Locate the cell with the specified text and output its (x, y) center coordinate. 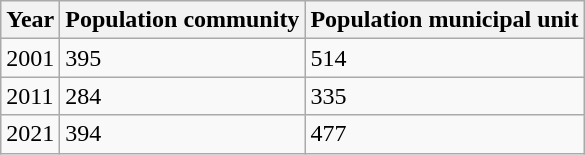
335 (444, 96)
2011 (30, 96)
477 (444, 134)
Population community (182, 20)
2021 (30, 134)
284 (182, 96)
Population municipal unit (444, 20)
Year (30, 20)
394 (182, 134)
395 (182, 58)
2001 (30, 58)
514 (444, 58)
